Identify which cell holds the provided text, then report its (X, Y) central coordinate. 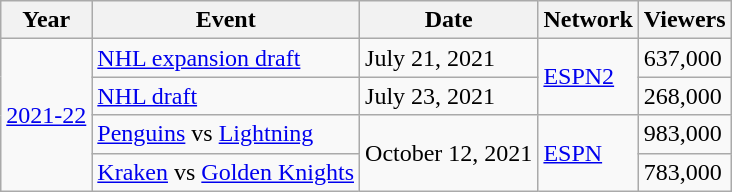
Network (588, 20)
Date (449, 20)
2021-22 (46, 115)
ESPN (588, 153)
Year (46, 20)
July 23, 2021 (449, 96)
Event (226, 20)
NHL expansion draft (226, 58)
783,000 (684, 172)
NHL draft (226, 96)
Kraken vs Golden Knights (226, 172)
268,000 (684, 96)
Penguins vs Lightning (226, 134)
Viewers (684, 20)
July 21, 2021 (449, 58)
October 12, 2021 (449, 153)
ESPN2 (588, 77)
637,000 (684, 58)
983,000 (684, 134)
